Extract the [X, Y] coordinate from the center of the cell holding the provided text.  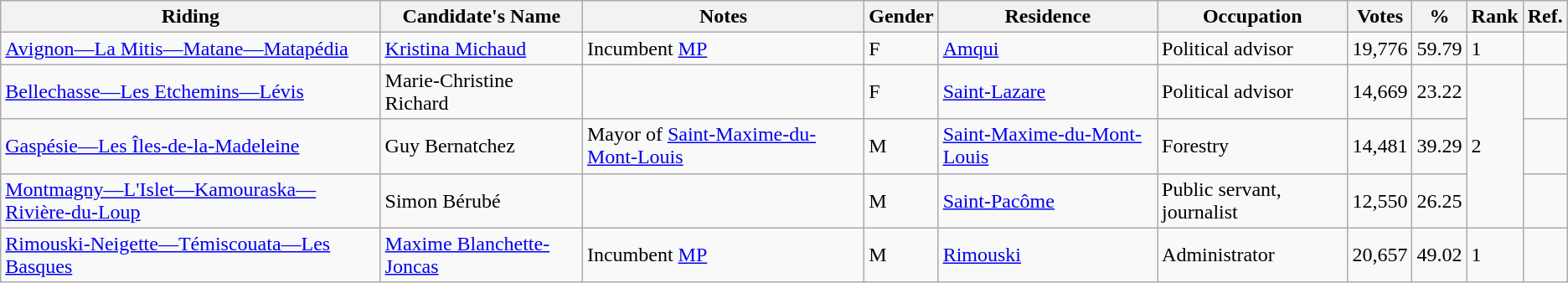
39.29 [1439, 146]
14,669 [1380, 92]
Saint-Maxime-du-Mont-Louis [1047, 146]
Riding [191, 17]
Saint-Pacôme [1047, 201]
% [1439, 17]
Kristina Michaud [481, 49]
Montmagny—L'Islet—Kamouraska—Rivière-du-Loup [191, 201]
Gender [901, 17]
12,550 [1380, 201]
2 [1494, 146]
Candidate's Name [481, 17]
Bellechasse—Les Etchemins—Lévis [191, 92]
14,481 [1380, 146]
23.22 [1439, 92]
Saint-Lazare [1047, 92]
Rimouski-Neigette—Témiscouata—Les Basques [191, 255]
Guy Bernatchez [481, 146]
26.25 [1439, 201]
Avignon—La Mitis—Matane—Matapédia [191, 49]
Notes [723, 17]
Rimouski [1047, 255]
Residence [1047, 17]
Mayor of Saint-Maxime-du-Mont-Louis [723, 146]
49.02 [1439, 255]
Rank [1494, 17]
19,776 [1380, 49]
Simon Bérubé [481, 201]
20,657 [1380, 255]
59.79 [1439, 49]
Occupation [1253, 17]
Ref. [1545, 17]
Marie-Christine Richard [481, 92]
Votes [1380, 17]
Forestry [1253, 146]
Gaspésie—Les Îles-de-la-Madeleine [191, 146]
Amqui [1047, 49]
Public servant, journalist [1253, 201]
Administrator [1253, 255]
Maxime Blanchette-Joncas [481, 255]
